Return the [x, y] coordinate for the center point of the cell that contains the specified text.  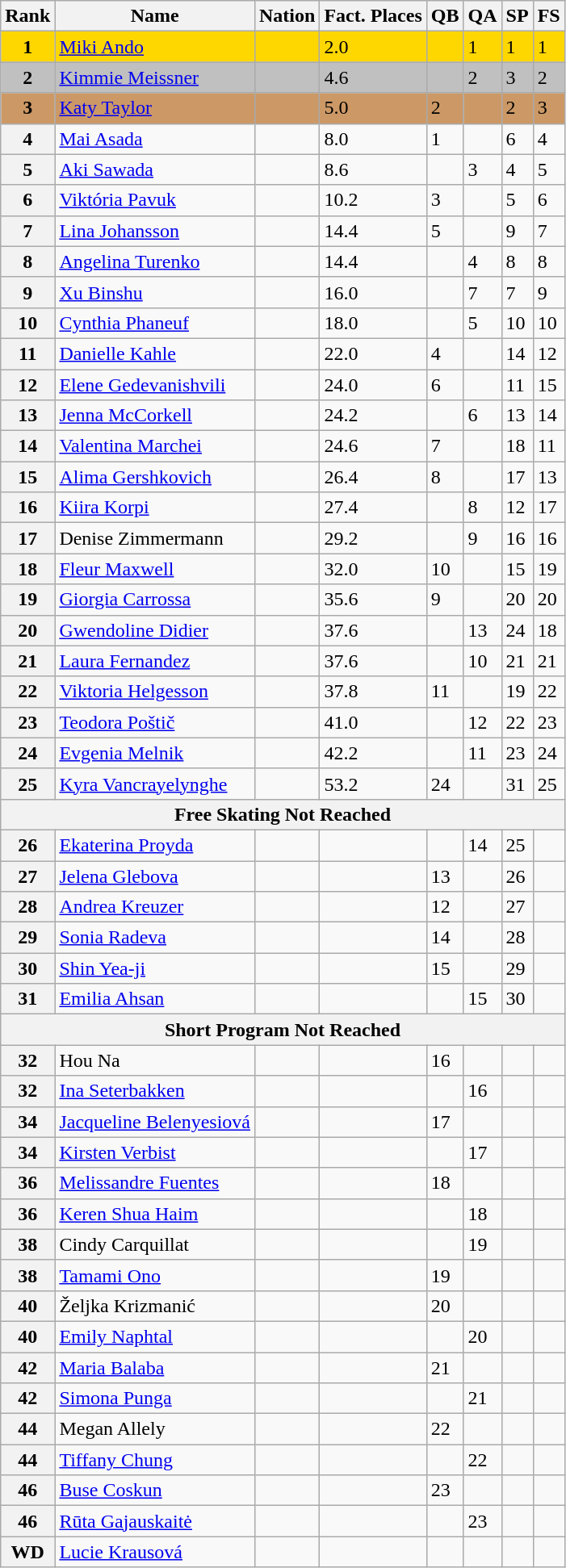
Elene Gedevanishvili [155, 385]
Kyra Vancrayelynghe [155, 784]
53.2 [373, 784]
Danielle Kahle [155, 353]
Cynthia Phaneuf [155, 323]
Sonia Radeva [155, 938]
Viktoria Helgesson [155, 692]
SP [517, 16]
24.6 [373, 446]
Free Skating Not Reached [283, 814]
Nation [287, 16]
35.6 [373, 600]
Shin Yea-ji [155, 968]
24.0 [373, 385]
24.2 [373, 416]
Hou Na [155, 1060]
5.0 [373, 108]
Rūta Gajauskaitė [155, 1521]
Megan Allely [155, 1429]
Aki Sawada [155, 169]
Ekaterina Proyda [155, 845]
Simona Punga [155, 1399]
Tiffany Chung [155, 1460]
Laura Fernandez [155, 661]
4.6 [373, 77]
27.4 [373, 508]
Gwendoline Didier [155, 630]
Viktória Pavuk [155, 200]
32.0 [373, 569]
Lina Johansson [155, 231]
37.8 [373, 692]
Kirsten Verbist [155, 1152]
Keren Shua Haim [155, 1214]
42.2 [373, 753]
Lucie Krausová [155, 1552]
Cindy Carquillat [155, 1244]
Rank [27, 16]
Xu Binshu [155, 292]
10.2 [373, 200]
16.0 [373, 292]
Fact. Places [373, 16]
Željka Krizmanić [155, 1306]
22.0 [373, 353]
18.0 [373, 323]
2.0 [373, 47]
QB [445, 16]
WD [27, 1552]
Miki Ando [155, 47]
FS [549, 16]
Giorgia Carrossa [155, 600]
26.4 [373, 477]
Emilia Ahsan [155, 999]
Fleur Maxwell [155, 569]
Mai Asada [155, 139]
Angelina Turenko [155, 261]
Jenna McCorkell [155, 416]
Teodora Poštič [155, 722]
Valentina Marchei [155, 446]
Denise Zimmermann [155, 538]
Tamami Ono [155, 1275]
Short Program Not Reached [283, 1030]
Name [155, 16]
8.6 [373, 169]
Buse Coskun [155, 1491]
Melissandre Fuentes [155, 1183]
Maria Balaba [155, 1368]
Katy Taylor [155, 108]
Kiira Korpi [155, 508]
Alima Gershkovich [155, 477]
Jelena Glebova [155, 876]
Jacqueline Belenyesiová [155, 1122]
Emily Naphtal [155, 1336]
Kimmie Meissner [155, 77]
8.0 [373, 139]
29.2 [373, 538]
Ina Seterbakken [155, 1091]
41.0 [373, 722]
Andrea Kreuzer [155, 907]
QA [483, 16]
Evgenia Melnik [155, 753]
